Return [X, Y] of the center of cell containing provided text 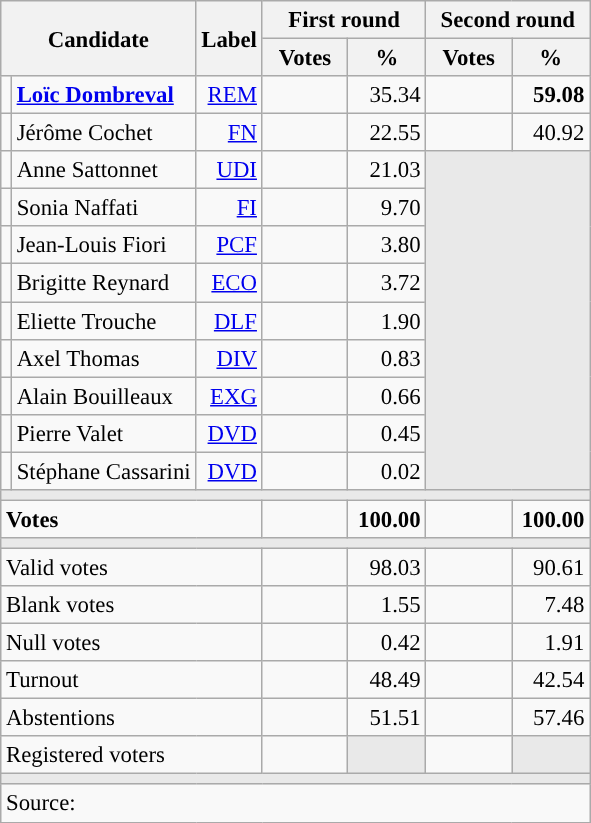
Stéphane Cassarini [104, 471]
35.34 [387, 95]
EXG [229, 396]
ECO [229, 283]
FI [229, 208]
0.02 [387, 471]
Jérôme Cochet [104, 133]
0.83 [387, 358]
51.51 [387, 718]
Alain Bouilleaux [104, 396]
Jean-Louis Fiori [104, 245]
Anne Sattonnet [104, 170]
7.48 [551, 605]
PCF [229, 245]
Valid votes [132, 567]
DLF [229, 321]
Turnout [132, 680]
FN [229, 133]
Brigitte Reynard [104, 283]
Axel Thomas [104, 358]
0.66 [387, 396]
1.55 [387, 605]
Sonia Naffati [104, 208]
3.72 [387, 283]
Loïc Dombreval [104, 95]
Eliette Trouche [104, 321]
57.46 [551, 718]
90.61 [551, 567]
40.92 [551, 133]
UDI [229, 170]
21.03 [387, 170]
REM [229, 95]
22.55 [387, 133]
Source: [296, 804]
98.03 [387, 567]
1.91 [551, 643]
0.45 [387, 433]
42.54 [551, 680]
Pierre Valet [104, 433]
Candidate [98, 38]
3.80 [387, 245]
Registered voters [132, 755]
DIV [229, 358]
48.49 [387, 680]
Label [229, 38]
0.42 [387, 643]
1.90 [387, 321]
First round [344, 20]
Null votes [132, 643]
Blank votes [132, 605]
Abstentions [132, 718]
9.70 [387, 208]
Second round [508, 20]
59.08 [551, 95]
